Provide the (x, y) coordinate of the cell's center where the given text is located.  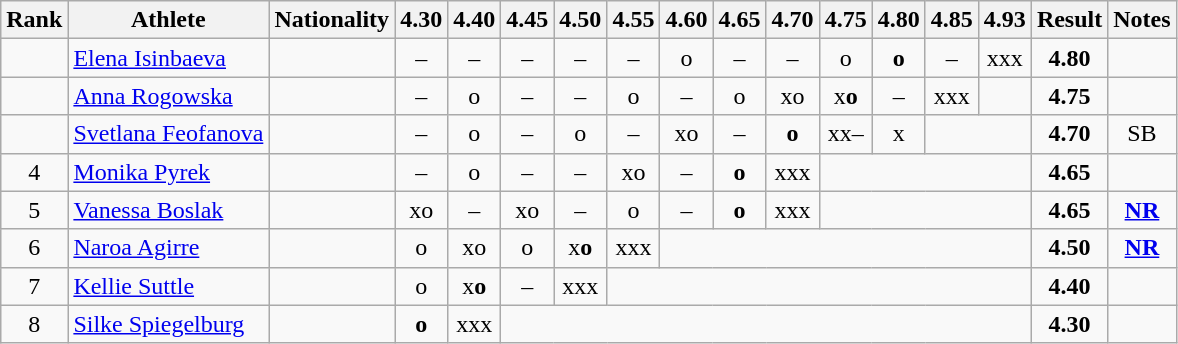
4.60 (686, 20)
SB (1142, 134)
4.85 (952, 20)
Vanessa Boslak (168, 210)
Notes (1142, 20)
Svetlana Feofanova (168, 134)
6 (34, 248)
Elena Isinbaeva (168, 58)
4 (34, 172)
4.45 (528, 20)
Athlete (168, 20)
4.55 (634, 20)
Monika Pyrek (168, 172)
Silke Spiegelburg (168, 324)
Rank (34, 20)
Naroa Agirre (168, 248)
Kellie Suttle (168, 286)
xx– (846, 134)
5 (34, 210)
Nationality (332, 20)
8 (34, 324)
x (898, 134)
7 (34, 286)
Result (1069, 20)
4.93 (1004, 20)
Anna Rogowska (168, 96)
